Extract the [x, y] coordinate from the center of the cell holding the provided text.  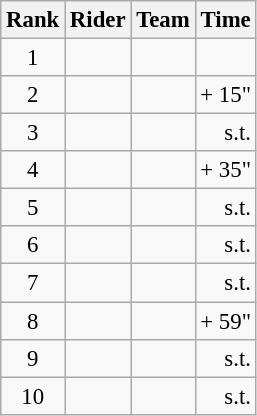
Time [226, 20]
2 [33, 95]
6 [33, 245]
7 [33, 283]
5 [33, 208]
Rank [33, 20]
+ 15" [226, 95]
1 [33, 58]
10 [33, 396]
+ 59" [226, 321]
4 [33, 170]
3 [33, 133]
Team [163, 20]
Rider [98, 20]
+ 35" [226, 170]
9 [33, 358]
8 [33, 321]
